Locate the cell with the specified text and output its [X, Y] center coordinate. 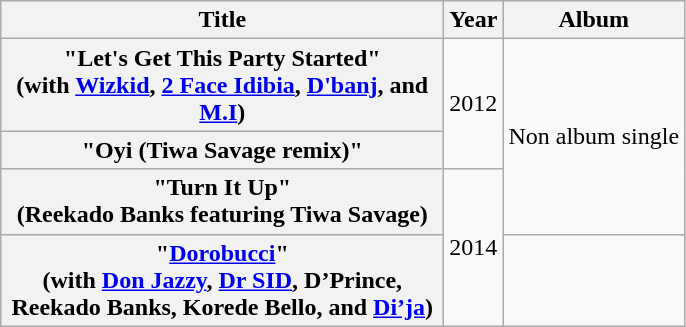
Year [474, 20]
"Oyi (Tiwa Savage remix)" [222, 150]
"Turn It Up"(Reekado Banks featuring Tiwa Savage) [222, 202]
"Let's Get This Party Started" (with Wizkid, 2 Face Idibia, D'banj, and M.I) [222, 85]
"Dorobucci"(with Don Jazzy, Dr SID, D’Prince, Reekado Banks, Korede Bello, and Di’ja) [222, 280]
2014 [474, 248]
2012 [474, 104]
Album [594, 20]
Non album single [594, 136]
Title [222, 20]
